Extract the (X, Y) coordinate from the center of the cell holding the provided text.  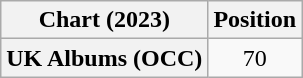
70 (255, 58)
Chart (2023) (104, 20)
Position (255, 20)
UK Albums (OCC) (104, 58)
